Return the [X, Y] coordinate for the center point of the cell that contains the specified text.  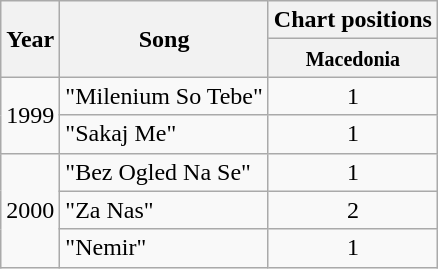
Year [30, 39]
Chart positions [352, 20]
"Za Nas" [164, 210]
"Sakaj Me" [164, 134]
1999 [30, 115]
"Bez Ogled Na Se" [164, 172]
2 [352, 210]
2000 [30, 210]
Song [164, 39]
"Milenium So Tebe" [164, 96]
"Nemir" [164, 248]
Macedonia [352, 58]
